Extract the [X, Y] coordinate from the center of the cell holding the provided text.  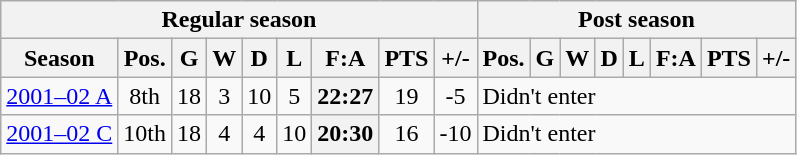
-5 [456, 96]
19 [406, 96]
-10 [456, 134]
10th [145, 134]
16 [406, 134]
8th [145, 96]
22:27 [346, 96]
2001–02 C [60, 134]
Post season [636, 20]
20:30 [346, 134]
Season [60, 58]
Regular season [239, 20]
2001–02 A [60, 96]
5 [294, 96]
3 [224, 96]
